Detect which cell encompasses the target text, then output its [X, Y] center coordinate. 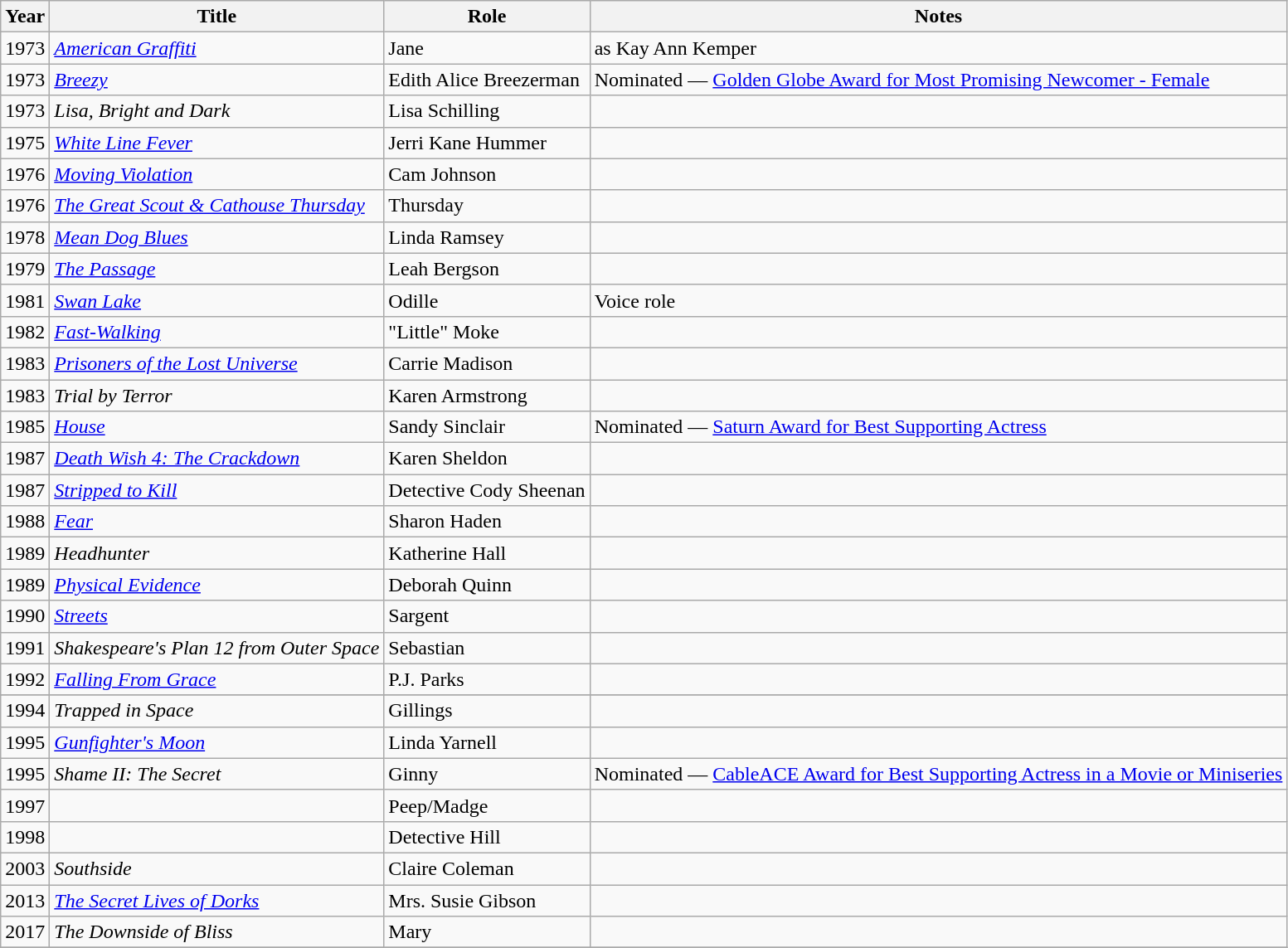
1991 [25, 648]
Southside [217, 868]
Nominated — CableACE Award for Best Supporting Actress in a Movie or Miniseries [939, 774]
Streets [217, 616]
Katherine Hall [487, 553]
1988 [25, 522]
Voice role [939, 300]
Linda Yarnell [487, 742]
Headhunter [217, 553]
House [217, 427]
1998 [25, 837]
Death Wish 4: The Crackdown [217, 459]
Peep/Madge [487, 805]
Nominated — Saturn Award for Best Supporting Actress [939, 427]
Gillings [487, 711]
1981 [25, 300]
Karen Sheldon [487, 459]
1979 [25, 269]
Physical Evidence [217, 585]
Edith Alice Breezerman [487, 80]
Gunfighter's Moon [217, 742]
P.J. Parks [487, 679]
The Passage [217, 269]
Sebastian [487, 648]
Swan Lake [217, 300]
Linda Ramsey [487, 237]
White Line Fever [217, 143]
The Great Scout & Cathouse Thursday [217, 206]
1994 [25, 711]
1985 [25, 427]
Detective Cody Sheenan [487, 490]
Title [217, 17]
Nominated — Golden Globe Award for Most Promising Newcomer - Female [939, 80]
Ginny [487, 774]
The Downside of Bliss [217, 932]
Thursday [487, 206]
Stripped to Kill [217, 490]
Claire Coleman [487, 868]
Sandy Sinclair [487, 427]
Shame II: The Secret [217, 774]
Lisa Schilling [487, 111]
2013 [25, 900]
Sargent [487, 616]
Lisa, Bright and Dark [217, 111]
Mrs. Susie Gibson [487, 900]
Trapped in Space [217, 711]
Jerri Kane Hummer [487, 143]
Fear [217, 522]
"Little" Moke [487, 332]
Odille [487, 300]
Mary [487, 932]
American Graffiti [217, 48]
Leah Bergson [487, 269]
as Kay Ann Kemper [939, 48]
Carrie Madison [487, 363]
Karen Armstrong [487, 396]
1975 [25, 143]
1997 [25, 805]
The Secret Lives of Dorks [217, 900]
1990 [25, 616]
Prisoners of the Lost Universe [217, 363]
1992 [25, 679]
Deborah Quinn [487, 585]
Trial by Terror [217, 396]
Mean Dog Blues [217, 237]
Notes [939, 17]
2003 [25, 868]
Falling From Grace [217, 679]
Cam Johnson [487, 174]
Breezy [217, 80]
Jane [487, 48]
1978 [25, 237]
Moving Violation [217, 174]
Fast-Walking [217, 332]
1982 [25, 332]
Shakespeare's Plan 12 from Outer Space [217, 648]
2017 [25, 932]
Role [487, 17]
Sharon Haden [487, 522]
Detective Hill [487, 837]
Year [25, 17]
